For the text-containing cell, return its midpoint in [X, Y] coordinate format. 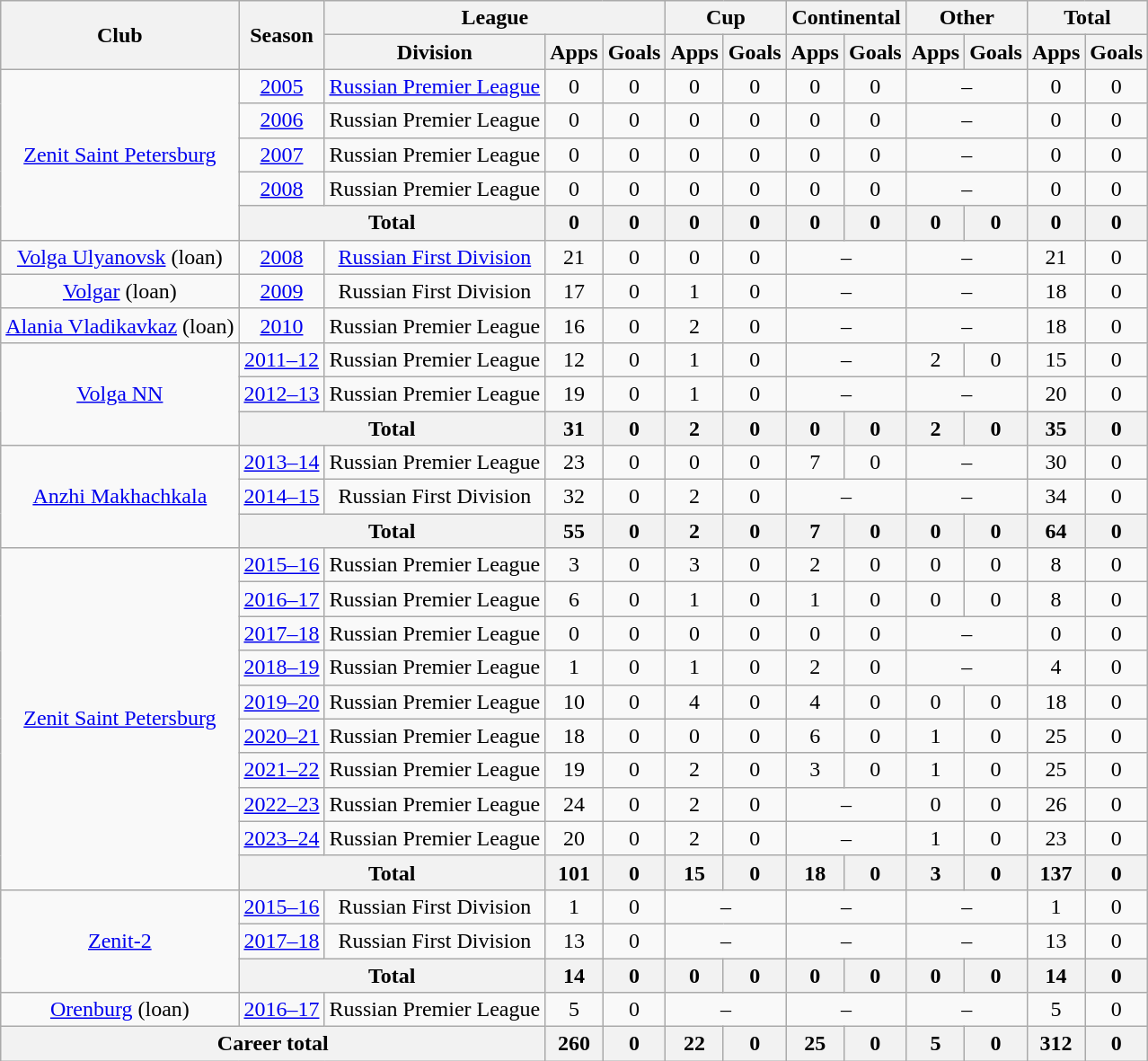
24 [574, 804]
12 [574, 359]
2018–19 [282, 668]
Other [967, 18]
2014–15 [282, 497]
Orenburg (loan) [120, 1010]
2010 [282, 325]
55 [574, 531]
35 [1055, 429]
2005 [282, 86]
2020–21 [282, 736]
Zenit-2 [120, 941]
26 [1055, 804]
2013–14 [282, 463]
Club [120, 35]
2023–24 [282, 838]
101 [574, 872]
Alania Vladikavkaz (loan) [120, 325]
Season [282, 35]
Anzhi Makhachkala [120, 497]
34 [1055, 497]
10 [574, 702]
Career total [273, 1044]
Volgar (loan) [120, 291]
Cup [726, 18]
2021–22 [282, 770]
Volga Ulyanovsk (loan) [120, 257]
22 [694, 1044]
137 [1055, 872]
260 [574, 1044]
Continental [846, 18]
16 [574, 325]
2007 [282, 155]
30 [1055, 463]
2019–20 [282, 702]
2012–13 [282, 393]
Volga NN [120, 393]
Division [435, 52]
League [495, 18]
17 [574, 291]
31 [574, 429]
312 [1055, 1044]
2011–12 [282, 359]
2009 [282, 291]
32 [574, 497]
2022–23 [282, 804]
64 [1055, 531]
2006 [282, 120]
